Output the [X, Y] coordinate of the center of the cell containing the given text.  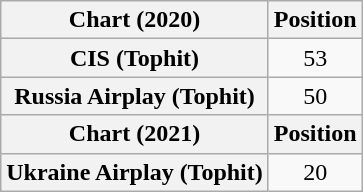
CIS (Tophit) [135, 58]
Russia Airplay (Tophit) [135, 96]
Chart (2021) [135, 134]
53 [315, 58]
Chart (2020) [135, 20]
20 [315, 172]
50 [315, 96]
Ukraine Airplay (Tophit) [135, 172]
